Search for the cell housing the specified text and yield its (X, Y) center coordinate. 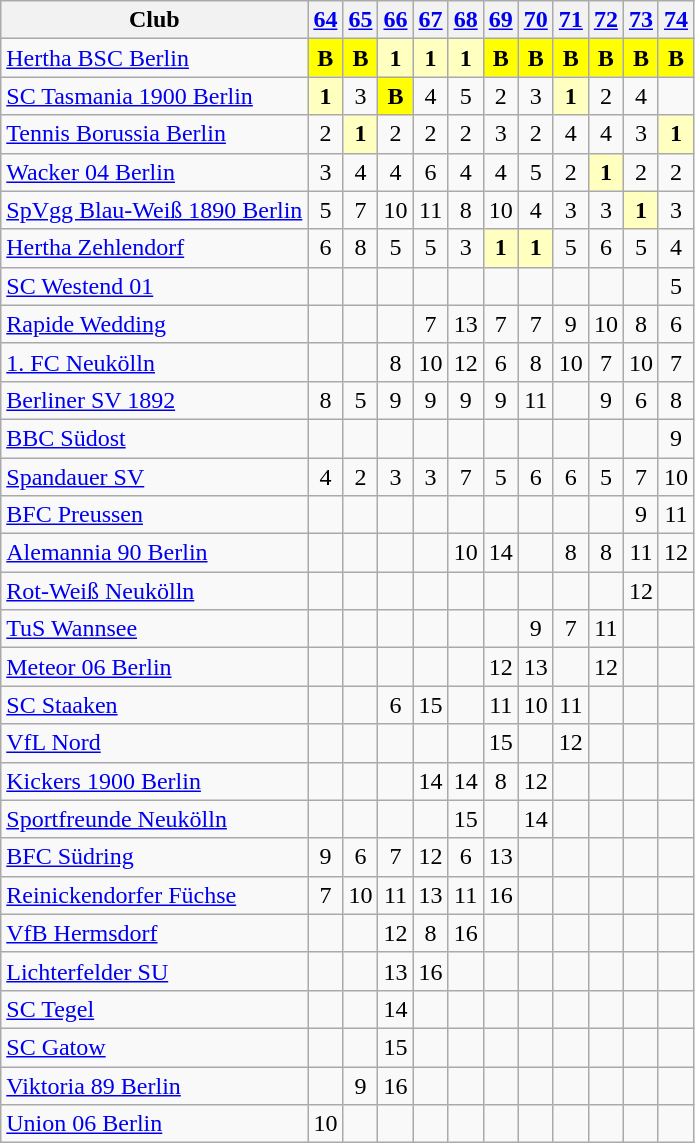
Wacker 04 Berlin (154, 172)
SC Westend 01 (154, 286)
SC Tegel (154, 1009)
Rot-Weiß Neukölln (154, 591)
Union 06 Berlin (154, 1124)
Spandauer SV (154, 477)
Club (154, 20)
Sportfreunde Neukölln (154, 819)
Rapide Wedding (154, 324)
VfL Nord (154, 743)
72 (606, 20)
TuS Wannsee (154, 629)
BFC Südring (154, 857)
Meteor 06 Berlin (154, 667)
SpVgg Blau-Weiß 1890 Berlin (154, 210)
68 (466, 20)
69 (500, 20)
71 (570, 20)
SC Staaken (154, 705)
Hertha BSC Berlin (154, 58)
VfB Hermsdorf (154, 933)
BBC Südost (154, 438)
73 (640, 20)
SC Gatow (154, 1047)
74 (676, 20)
Alemannia 90 Berlin (154, 553)
Reinickendorfer Füchse (154, 895)
64 (326, 20)
Tennis Borussia Berlin (154, 134)
BFC Preussen (154, 515)
Hertha Zehlendorf (154, 248)
65 (360, 20)
66 (396, 20)
Viktoria 89 Berlin (154, 1085)
Berliner SV 1892 (154, 400)
1. FC Neukölln (154, 362)
Lichterfelder SU (154, 971)
70 (536, 20)
SC Tasmania 1900 Berlin (154, 96)
67 (430, 20)
Kickers 1900 Berlin (154, 781)
